Identify which cell holds the provided text, then report its (X, Y) central coordinate. 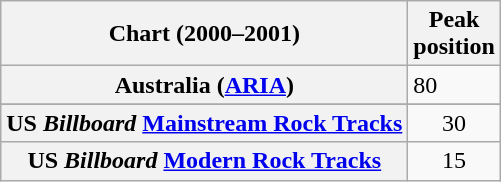
US Billboard Mainstream Rock Tracks (204, 123)
80 (454, 85)
15 (454, 161)
Chart (2000–2001) (204, 34)
US Billboard Modern Rock Tracks (204, 161)
Peakposition (454, 34)
30 (454, 123)
Australia (ARIA) (204, 85)
